Capture the cell that displays the provided text and extract its [X, Y] central coordinate. 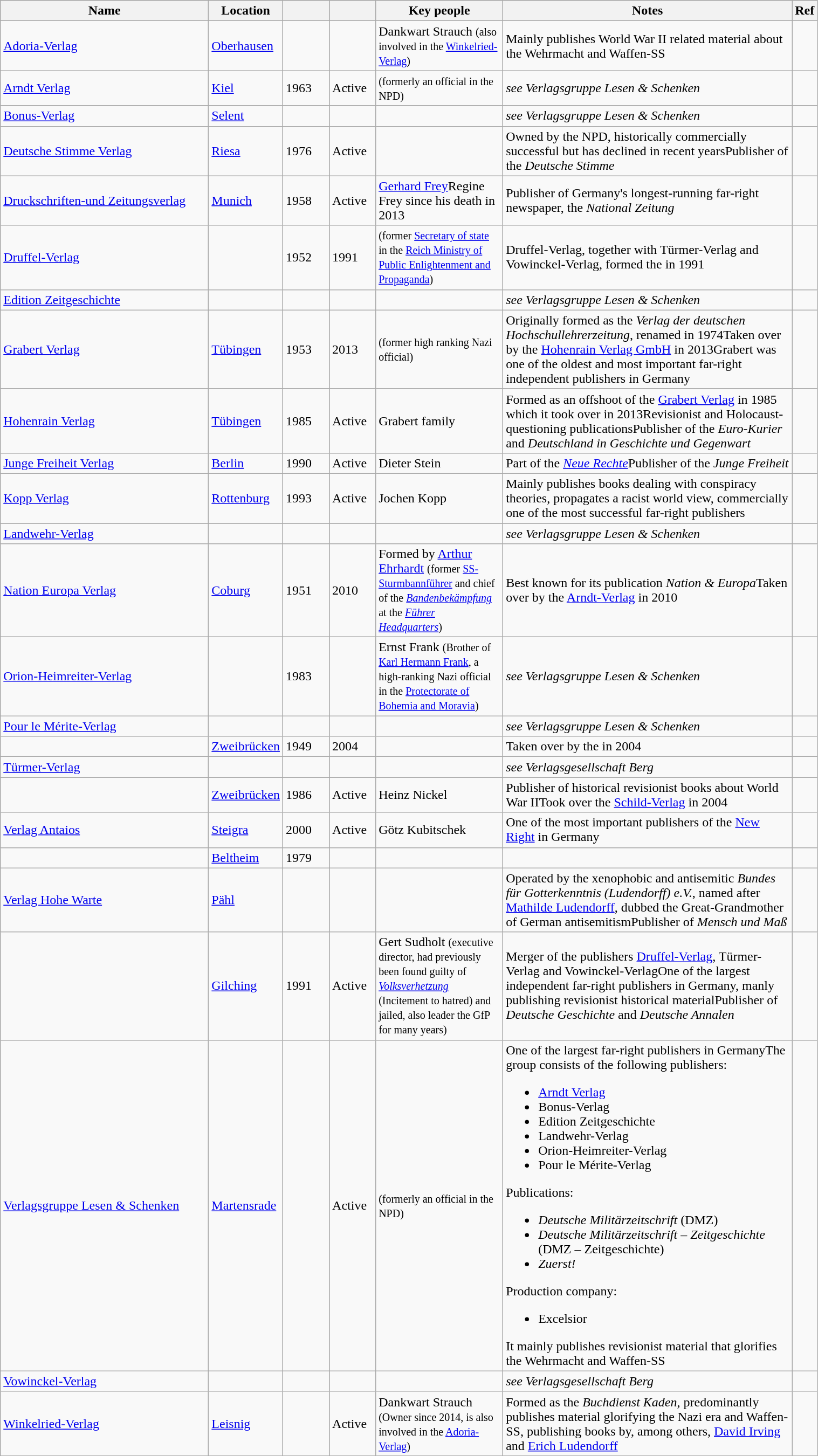
Winkelried-Verlag [105, 1423]
Adoria-Verlag [105, 46]
Steigra [246, 830]
Bonus-Verlag [105, 116]
Verlag Hohe Warte [105, 900]
Gilching [246, 986]
Dankwart Strauch (Owner since 2014, is also involved in the Adoria-Verlag) [439, 1423]
Oberhausen [246, 46]
Pour le Mérite-Verlag [105, 726]
Mainly publishes books dealing with conspiracy theories, propagates a racist world view, commercially one of the most successful far-right publishers [648, 498]
Verlagsgruppe Lesen & Schenken [105, 1205]
2013 [353, 349]
(former high ranking Nazi official) [439, 349]
2010 [353, 591]
Taken over by the in 2004 [648, 747]
Key people [439, 11]
Gerhard FreyRegine Frey since his death in 2013 [439, 201]
Owned by the NPD, historically commercially successful but has declined in recent yearsPublisher of the Deutsche Stimme [648, 151]
Riesa [246, 151]
Ref [805, 11]
Grabert Verlag [105, 349]
Landwehr-Verlag [105, 533]
1958 [306, 201]
Druffel-Verlag, together with Türmer-Verlag and Vowinckel-Verlag, formed the in 1991 [648, 258]
1983 [306, 677]
Coburg [246, 591]
(former Secretary of state in the Reich Ministry of Public Enlightenment and Propaganda) [439, 258]
Formed by Arthur Ehrhardt (former SS-Sturmbannführer and chief of the Bandenbekämpfung at the Führer Headquarters) [439, 591]
2000 [306, 830]
Selent [246, 116]
Vowinckel-Verlag [105, 1381]
Munich [246, 201]
Dankwart Strauch (also involved in the Winkelried-Verlag) [439, 46]
1979 [306, 858]
Publisher of Germany's longest-running far-right newspaper, the National Zeitung [648, 201]
1985 [306, 420]
Dieter Stein [439, 463]
2004 [353, 747]
1951 [306, 591]
Martensrade [246, 1205]
Deutsche Stimme Verlag [105, 151]
Edition Zeitgeschichte [105, 300]
Nation Europa Verlag [105, 591]
Kiel [246, 88]
Notes [648, 11]
Druffel-Verlag [105, 258]
Arndt Verlag [105, 88]
Pähl [246, 900]
Publisher of historical revisionist books about World War IITook over the Schild-Verlag in 2004 [648, 795]
Mainly publishes World War II related material about the Wehrmacht and Waffen-SS [648, 46]
Name [105, 11]
1963 [306, 88]
Druckschriften-und Zeitungsverlag [105, 201]
Verlag Antaios [105, 830]
Berlin [246, 463]
Location [246, 11]
1953 [306, 349]
Junge Freiheit Verlag [105, 463]
1976 [306, 151]
Hohenrain Verlag [105, 420]
1986 [306, 795]
One of the most important publishers of the New Right in Germany [648, 830]
1952 [306, 258]
Orion-Heimreiter-Verlag [105, 677]
1993 [306, 498]
Best known for its publication Nation & EuropaTaken over by the Arndt-Verlag in 2010 [648, 591]
Rottenburg [246, 498]
Part of the Neue RechtePublisher of the Junge Freiheit [648, 463]
Leisnig [246, 1423]
Türmer-Verlag [105, 767]
Jochen Kopp [439, 498]
Beltheim [246, 858]
Kopp Verlag [105, 498]
1949 [306, 747]
Ernst Frank (Brother of Karl Hermann Frank, a high-ranking Nazi official in the Protectorate of Bohemia and Moravia) [439, 677]
Heinz Nickel [439, 795]
Götz Kubitschek [439, 830]
1990 [306, 463]
Grabert family [439, 420]
